Search for the cell housing the specified text and yield its [X, Y] center coordinate. 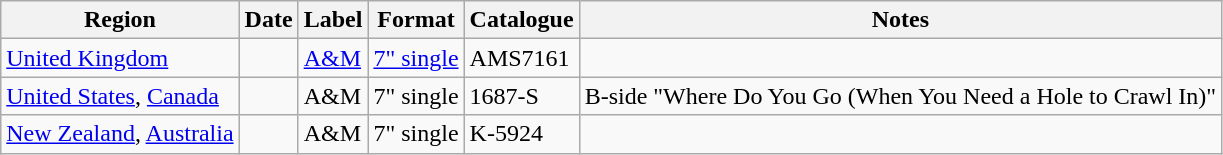
Notes [900, 20]
Catalogue [522, 20]
Region [120, 20]
United Kingdom [120, 58]
Date [268, 20]
1687-S [522, 96]
New Zealand, Australia [120, 134]
Format [416, 20]
AMS7161 [522, 58]
United States, Canada [120, 96]
B-side "Where Do You Go (When You Need a Hole to Crawl In)" [900, 96]
Label [333, 20]
K-5924 [522, 134]
